Pinpoint the cell where the given text exists, returning its [x, y] midpoint coordinate. 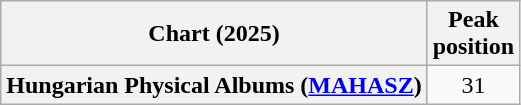
31 [473, 85]
Peakposition [473, 34]
Hungarian Physical Albums (MAHASZ) [214, 85]
Chart (2025) [214, 34]
